Determine the (X, Y) coordinate at the center of the cell enclosing the given text.  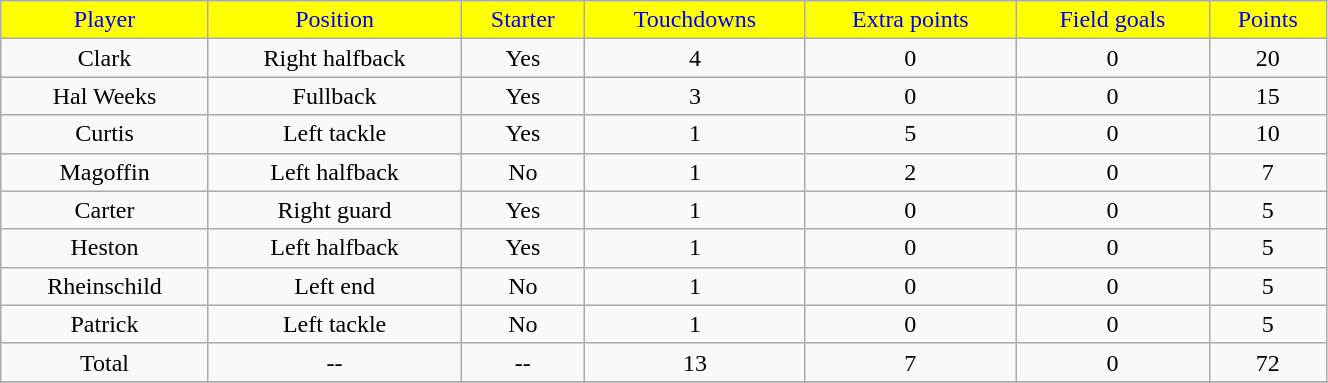
Points (1268, 20)
10 (1268, 134)
Patrick (105, 324)
Extra points (910, 20)
15 (1268, 96)
Heston (105, 248)
3 (695, 96)
Carter (105, 210)
Magoffin (105, 172)
Field goals (1112, 20)
72 (1268, 362)
Clark (105, 58)
Hal Weeks (105, 96)
Right halfback (334, 58)
Rheinschild (105, 286)
Starter (523, 20)
Curtis (105, 134)
Total (105, 362)
Right guard (334, 210)
Touchdowns (695, 20)
13 (695, 362)
20 (1268, 58)
Left end (334, 286)
2 (910, 172)
Position (334, 20)
Fullback (334, 96)
Player (105, 20)
4 (695, 58)
